Provide the [X, Y] coordinate of the cell's center where the given text is located.  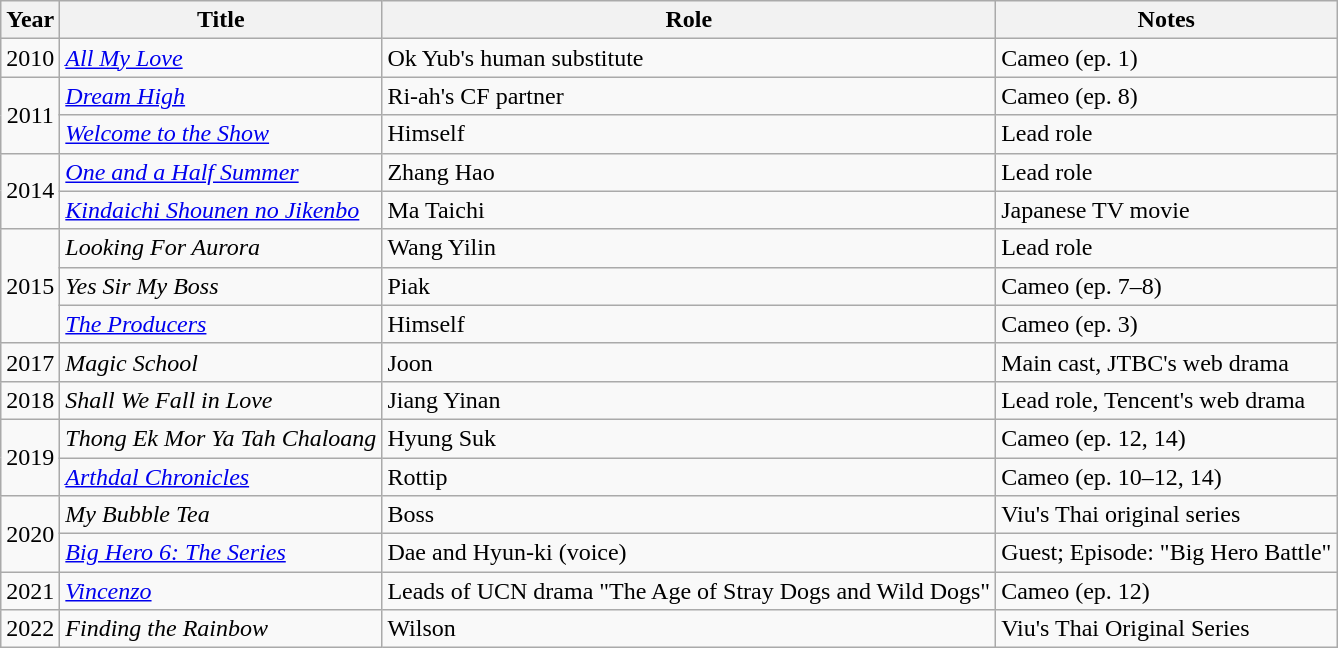
Notes [1166, 20]
Wilson [689, 629]
2015 [30, 286]
Jiang Yinan [689, 400]
Leads of UCN drama "The Age of Stray Dogs and Wild Dogs" [689, 591]
Ri-ah's CF partner [689, 96]
Rottip [689, 477]
Cameo (ep. 3) [1166, 324]
Role [689, 20]
Cameo (ep. 12, 14) [1166, 438]
Thong Ek Mor Ya Tah Chaloang [221, 438]
Cameo (ep. 12) [1166, 591]
Year [30, 20]
2010 [30, 58]
Welcome to the Show [221, 134]
Vincenzo [221, 591]
Kindaichi Shounen no Jikenbo [221, 210]
2014 [30, 191]
Cameo (ep. 7–8) [1166, 286]
2017 [30, 362]
2022 [30, 629]
Japanese TV movie [1166, 210]
All My Love [221, 58]
Boss [689, 515]
Piak [689, 286]
Cameo (ep. 8) [1166, 96]
Main cast, JTBC's web drama [1166, 362]
Dream High [221, 96]
Ma Taichi [689, 210]
Wang Yilin [689, 248]
Viu's Thai original series [1166, 515]
Looking For Aurora [221, 248]
2011 [30, 115]
Dae and Hyun-ki (voice) [689, 553]
Shall We Fall in Love [221, 400]
One and a Half Summer [221, 172]
Cameo (ep. 10–12, 14) [1166, 477]
Guest; Episode: "Big Hero Battle" [1166, 553]
2020 [30, 534]
Yes Sir My Boss [221, 286]
Zhang Hao [689, 172]
Big Hero 6: The Series [221, 553]
Finding the Rainbow [221, 629]
2018 [30, 400]
The Producers [221, 324]
Viu's Thai Original Series [1166, 629]
Arthdal Chronicles [221, 477]
Joon [689, 362]
Cameo (ep. 1) [1166, 58]
Hyung Suk [689, 438]
Title [221, 20]
2019 [30, 457]
Ok Yub's human substitute [689, 58]
My Bubble Tea [221, 515]
2021 [30, 591]
Magic School [221, 362]
Lead role, Tencent's web drama [1166, 400]
